Pinpoint the cell where the given text exists, returning its [X, Y] midpoint coordinate. 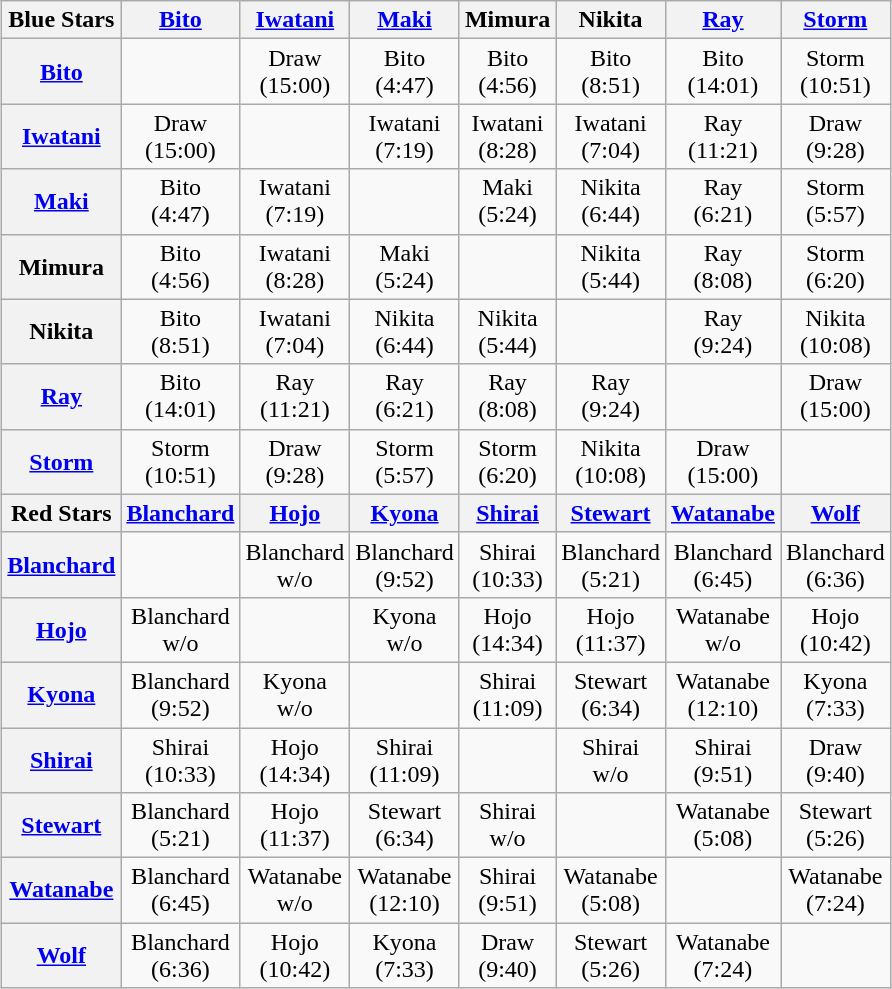
Blue Stars [62, 20]
Red Stars [62, 513]
